Capture the cell that displays the provided text and extract its [x, y] central coordinate. 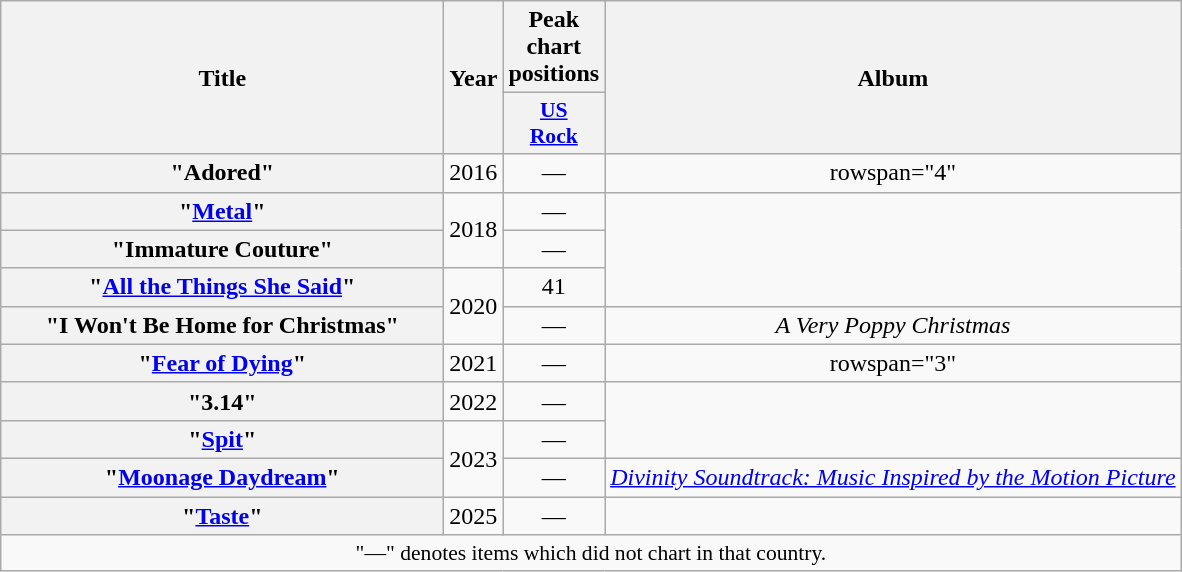
"Immature Couture" [222, 249]
"3.14" [222, 401]
"I Won't Be Home for Christmas" [222, 325]
2021 [474, 363]
Divinity Soundtrack: Music Inspired by the Motion Picture [893, 477]
Peak chart positions [554, 47]
2025 [474, 515]
2022 [474, 401]
2016 [474, 173]
2020 [474, 306]
Album [893, 78]
"Spit" [222, 439]
A Very Poppy Christmas [893, 325]
2018 [474, 230]
"—" denotes items which did not chart in that country. [591, 553]
rowspan="4" [893, 173]
"Adored" [222, 173]
"Moonage Daydream" [222, 477]
"Fear of Dying" [222, 363]
rowspan="3" [893, 363]
Title [222, 78]
"Taste" [222, 515]
2023 [474, 458]
"Metal" [222, 211]
"All the Things She Said" [222, 287]
41 [554, 287]
Year [474, 78]
USRock [554, 124]
